Scan for the cell matching the given text and deliver its (x, y) coordinate at center. 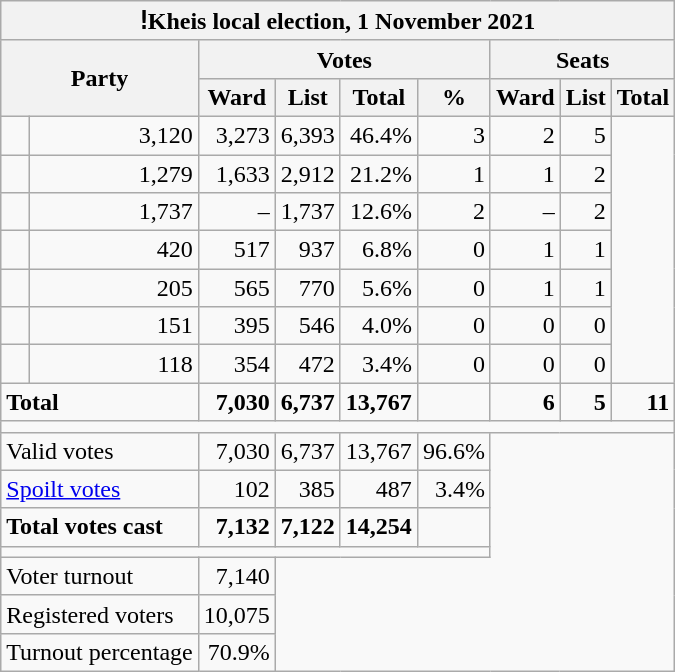
Registered voters (100, 614)
96.6% (454, 451)
12.6% (378, 212)
2,912 (308, 173)
1,279 (114, 173)
937 (308, 250)
118 (114, 364)
7,132 (236, 527)
565 (236, 288)
472 (308, 364)
3,273 (236, 135)
517 (236, 250)
Seats (582, 59)
% (454, 97)
4.0% (378, 326)
21.2% (378, 173)
Valid votes (100, 451)
11 (643, 402)
395 (236, 326)
1,633 (236, 173)
151 (114, 326)
205 (114, 288)
7,122 (308, 527)
3,120 (114, 135)
Voter turnout (100, 576)
5.6% (378, 288)
Total votes cast (100, 527)
Turnout percentage (100, 652)
46.4% (378, 135)
Spoilt votes (100, 489)
Party (100, 78)
70.9% (236, 652)
770 (308, 288)
385 (308, 489)
487 (378, 489)
7,140 (236, 576)
546 (308, 326)
102 (236, 489)
10,075 (236, 614)
6.8% (378, 250)
ǃKheis local election, 1 November 2021 (338, 21)
354 (236, 364)
Votes (344, 59)
420 (114, 250)
14,254 (378, 527)
6 (525, 402)
6,393 (308, 135)
3 (454, 135)
